Return the [x, y] coordinate for the center point of the cell that contains the specified text.  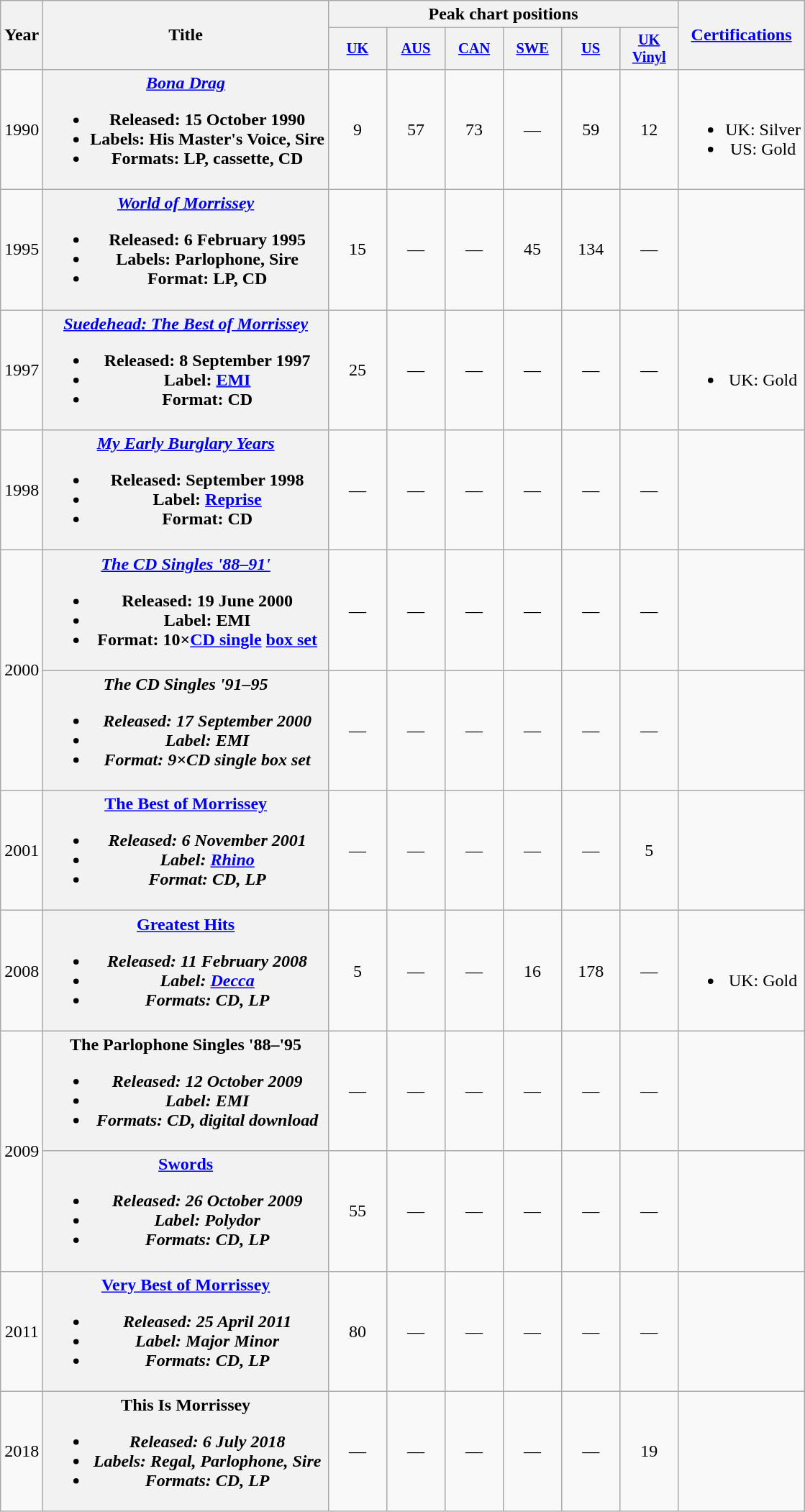
This Is MorrisseyReleased: 6 July 2018Labels: Regal, Parlophone, SireFormats: CD, LP [186, 1452]
2000 [22, 670]
2009 [22, 1151]
25 [357, 370]
UK [357, 49]
178 [591, 971]
1998 [22, 491]
The Parlophone Singles '88–'95Released: 12 October 2009Label: EMIFormats: CD, digital download [186, 1090]
55 [357, 1211]
Year [22, 35]
Certifications [742, 35]
Title [186, 35]
The CD Singles '88–91'Released: 19 June 2000Label: EMIFormat: 10×CD single box set [186, 610]
2011 [22, 1331]
2008 [22, 971]
45 [532, 250]
UK Vinyl [649, 49]
Bona DragReleased: 15 October 1990Labels: His Master's Voice, SireFormats: LP, cassette, CD [186, 129]
57 [416, 129]
80 [357, 1331]
World of MorrisseyReleased: 6 February 1995Labels: Parlophone, SireFormat: LP, CD [186, 250]
Peak chart positions [503, 14]
My Early Burglary YearsReleased: September 1998Label: RepriseFormat: CD [186, 491]
2001 [22, 850]
16 [532, 971]
134 [591, 250]
15 [357, 250]
1997 [22, 370]
19 [649, 1452]
12 [649, 129]
Greatest HitsReleased: 11 February 2008Label: DeccaFormats: CD, LP [186, 971]
1990 [22, 129]
73 [475, 129]
Very Best of MorrisseyReleased: 25 April 2011Label: Major MinorFormats: CD, LP [186, 1331]
US [591, 49]
SWE [532, 49]
CAN [475, 49]
SwordsReleased: 26 October 2009Label: PolydorFormats: CD, LP [186, 1211]
1995 [22, 250]
The CD Singles '91–95Released: 17 September 2000Label: EMIFormat: 9×CD single box set [186, 731]
Suedehead: The Best of MorrisseyReleased: 8 September 1997Label: EMIFormat: CD [186, 370]
59 [591, 129]
9 [357, 129]
AUS [416, 49]
UK: SilverUS: Gold [742, 129]
2018 [22, 1452]
The Best of MorrisseyReleased: 6 November 2001Label: RhinoFormat: CD, LP [186, 850]
